Find where the given text appears and provide that cell's center as (x, y) coordinate. 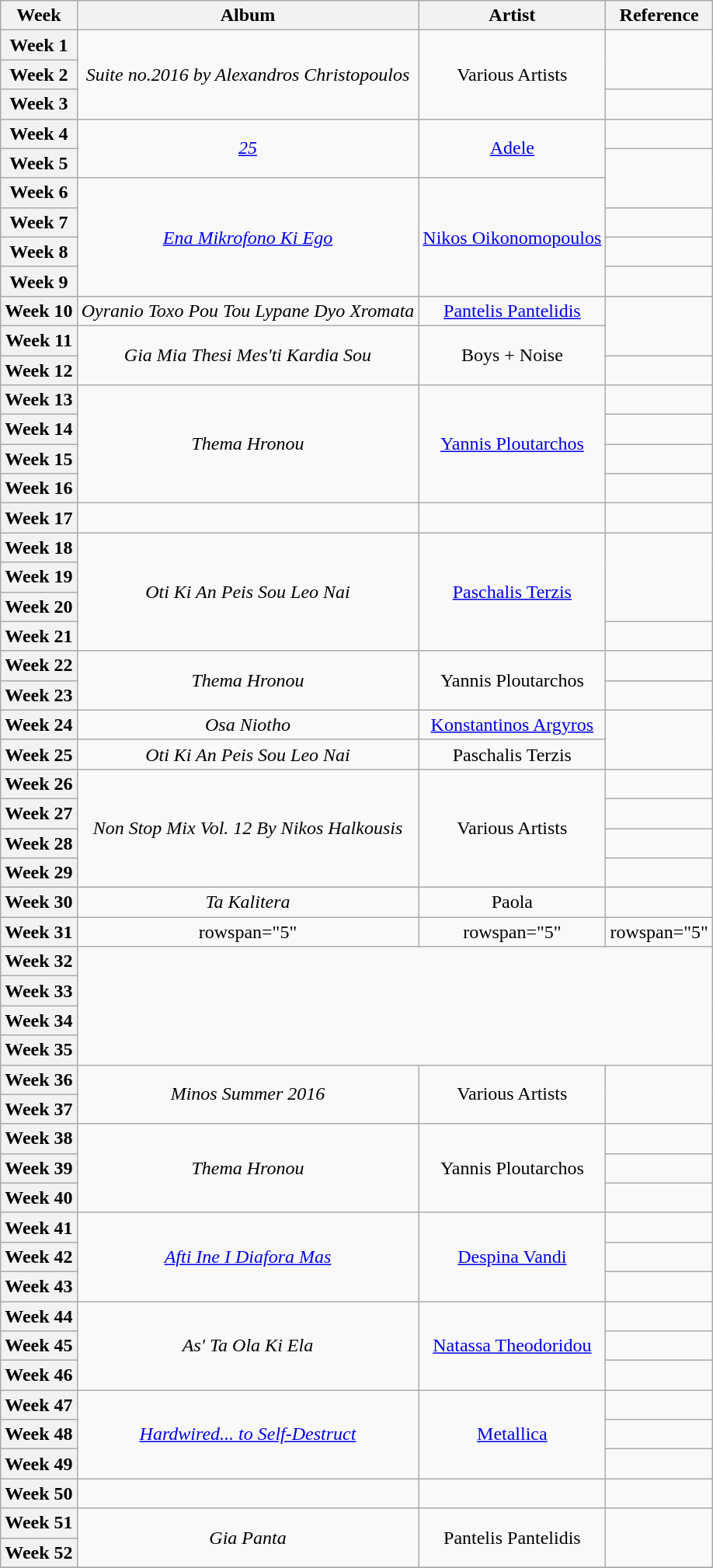
Week 20 (39, 607)
Week 44 (39, 1316)
Week 43 (39, 1286)
Despina Vandi (513, 1257)
Week 31 (39, 932)
Week 41 (39, 1227)
Afti Ine I Diafora Mas (248, 1257)
Week 45 (39, 1346)
Week 28 (39, 843)
Week 17 (39, 518)
Week 24 (39, 725)
Week 22 (39, 666)
Week 27 (39, 813)
Boys + Noise (513, 355)
Week 14 (39, 429)
Week 37 (39, 1109)
Week 2 (39, 75)
Gia Mia Thesi Mes'ti Kardia Sou (248, 355)
Week 26 (39, 784)
Week 38 (39, 1139)
Week 36 (39, 1080)
Paola (513, 902)
Week 40 (39, 1198)
Week 21 (39, 636)
Week 33 (39, 991)
Week 10 (39, 311)
Week 39 (39, 1168)
Minos Summer 2016 (248, 1094)
Week 13 (39, 400)
Album (248, 16)
Week 12 (39, 370)
Week 8 (39, 252)
Adele (513, 148)
Week 49 (39, 1464)
Oyranio Toxo Pou Tou Lypane Dyo Xromata (248, 311)
Week 42 (39, 1257)
25 (248, 148)
Osa Niotho (248, 725)
Week 51 (39, 1523)
Week 34 (39, 1020)
Konstantinos Argyros (513, 725)
Week 1 (39, 45)
Week 11 (39, 340)
Week 29 (39, 873)
Natassa Theodoridou (513, 1346)
Suite no.2016 by Alexandros Christopoulos (248, 75)
Week 25 (39, 754)
Week 6 (39, 193)
Non Stop Mix Vol. 12 By Nikos Halkousis (248, 828)
Nikos Oikonomopoulos (513, 237)
Week 30 (39, 902)
Week 7 (39, 222)
Week 47 (39, 1405)
Week 23 (39, 695)
Week 52 (39, 1552)
As' Ta Ola Ki Ela (248, 1346)
Week 19 (39, 577)
Week 4 (39, 134)
Week 32 (39, 961)
Week 35 (39, 1050)
Week 18 (39, 548)
Week 46 (39, 1375)
Ta Kalitera (248, 902)
Metallica (513, 1434)
Week 3 (39, 104)
Week 15 (39, 459)
Week 50 (39, 1493)
Artist (513, 16)
Reference (659, 16)
Gia Panta (248, 1538)
Week 5 (39, 163)
Week (39, 16)
Week 48 (39, 1434)
Ena Mikrofono Ki Ego (248, 237)
Week 16 (39, 488)
Week 9 (39, 281)
Hardwired... to Self-Destruct (248, 1434)
